Return the [x, y] coordinate for the center point of the cell that contains the specified text.  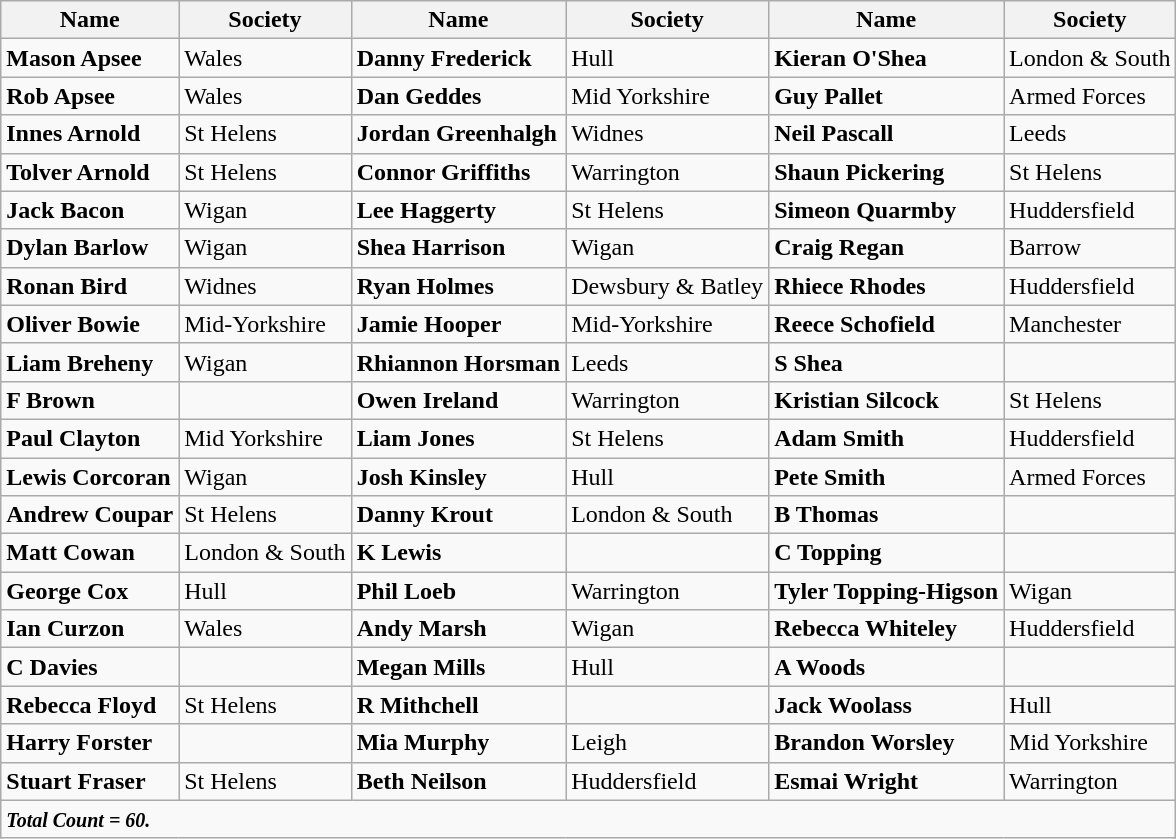
Craig Regan [886, 248]
Kristian Silcock [886, 400]
Shaun Pickering [886, 172]
Megan Mills [458, 667]
Josh Kinsley [458, 477]
Andrew Coupar [90, 515]
Beth Neilson [458, 781]
C Topping [886, 553]
Tyler Topping-Higson [886, 591]
Rob Apsee [90, 96]
B Thomas [886, 515]
Connor Griffiths [458, 172]
Harry Forster [90, 743]
Andy Marsh [458, 629]
K Lewis [458, 553]
Dan Geddes [458, 96]
R Mithchell [458, 705]
S Shea [886, 362]
Mia Murphy [458, 743]
Ian Curzon [90, 629]
Tolver Arnold [90, 172]
Barrow [1090, 248]
C Davies [90, 667]
Mason Apsee [90, 58]
Danny Krout [458, 515]
Liam Jones [458, 438]
Manchester [1090, 324]
Stuart Fraser [90, 781]
Rhiannon Horsman [458, 362]
Reece Schofield [886, 324]
Dewsbury & Batley [668, 286]
Jordan Greenhalgh [458, 134]
Brandon Worsley [886, 743]
Neil Pascall [886, 134]
Jack Woolass [886, 705]
Kieran O'Shea [886, 58]
Matt Cowan [90, 553]
Danny Frederick [458, 58]
F Brown [90, 400]
Dylan Barlow [90, 248]
Rebecca Whiteley [886, 629]
George Cox [90, 591]
Pete Smith [886, 477]
Paul Clayton [90, 438]
Ronan Bird [90, 286]
Total Count = 60. [588, 819]
Guy Pallet [886, 96]
Simeon Quarmby [886, 210]
Owen Ireland [458, 400]
Adam Smith [886, 438]
Phil Loeb [458, 591]
Rhiece Rhodes [886, 286]
A Woods [886, 667]
Ryan Holmes [458, 286]
Oliver Bowie [90, 324]
Jack Bacon [90, 210]
Lee Haggerty [458, 210]
Esmai Wright [886, 781]
Shea Harrison [458, 248]
Innes Arnold [90, 134]
Jamie Hooper [458, 324]
Liam Breheny [90, 362]
Lewis Corcoran [90, 477]
Rebecca Floyd [90, 705]
Leigh [668, 743]
